Scan for the cell matching the given text and deliver its (X, Y) coordinate at center. 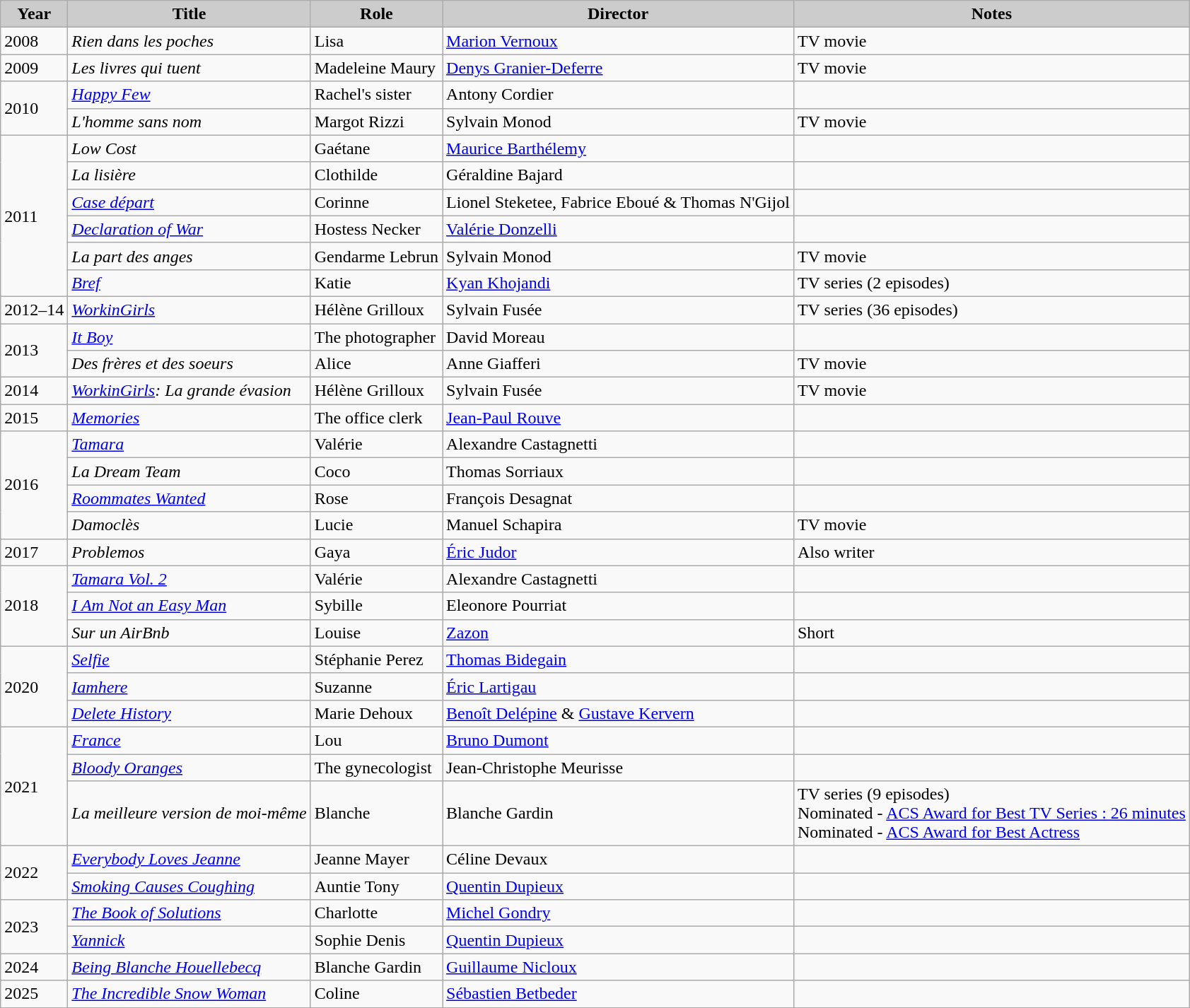
Lou (376, 740)
La Dream Team (189, 471)
2014 (34, 391)
Louise (376, 633)
2017 (34, 552)
Thomas Bidegain (618, 660)
Jeanne Mayer (376, 860)
Lisa (376, 41)
TV series (36 episodes) (991, 310)
Manuel Schapira (618, 525)
2013 (34, 351)
Anne Giafferi (618, 364)
La lisière (189, 175)
2011 (34, 216)
Corinne (376, 202)
David Moreau (618, 337)
2021 (34, 786)
Gaétane (376, 148)
The gynecologist (376, 767)
Alice (376, 364)
Rose (376, 498)
I Am Not an Easy Man (189, 606)
Madeleine Maury (376, 68)
2025 (34, 994)
WorkinGirls: La grande évasion (189, 391)
Sébastien Betbeder (618, 994)
The Book of Solutions (189, 913)
Coco (376, 471)
2018 (34, 606)
Marion Vernoux (618, 41)
Valérie Donzelli (618, 229)
Antony Cordier (618, 95)
WorkinGirls (189, 310)
Marie Dehoux (376, 713)
Selfie (189, 660)
François Desagnat (618, 498)
Blanche (376, 814)
Gaya (376, 552)
Roommates Wanted (189, 498)
2022 (34, 873)
Céline Devaux (618, 860)
2010 (34, 108)
Maurice Barthélemy (618, 148)
Sybille (376, 606)
Jean-Paul Rouve (618, 418)
Stéphanie Perez (376, 660)
2015 (34, 418)
Memories (189, 418)
Tamara Vol. 2 (189, 579)
Benoît Delépine & Gustave Kervern (618, 713)
The office clerk (376, 418)
The photographer (376, 337)
Rien dans les poches (189, 41)
Everybody Loves Jeanne (189, 860)
Bloody Oranges (189, 767)
Zazon (618, 633)
Clothilde (376, 175)
La part des anges (189, 256)
Eleonore Pourriat (618, 606)
Declaration of War (189, 229)
Damoclès (189, 525)
It Boy (189, 337)
Thomas Sorriaux (618, 471)
TV series (2 episodes) (991, 283)
Bref (189, 283)
The Incredible Snow Woman (189, 994)
Lucie (376, 525)
Delete History (189, 713)
Yannick (189, 940)
2023 (34, 927)
Jean-Christophe Meurisse (618, 767)
Short (991, 633)
Year (34, 14)
2024 (34, 967)
2020 (34, 686)
Les livres qui tuent (189, 68)
France (189, 740)
Auntie Tony (376, 886)
Low Cost (189, 148)
TV series (9 episodes)Nominated - ACS Award for Best TV Series : 26 minutesNominated - ACS Award for Best Actress (991, 814)
Being Blanche Houellebecq (189, 967)
Denys Granier-Deferre (618, 68)
Suzanne (376, 686)
2012–14 (34, 310)
Des frères et des soeurs (189, 364)
2008 (34, 41)
Margot Rizzi (376, 122)
Smoking Causes Coughing (189, 886)
Géraldine Bajard (618, 175)
Case départ (189, 202)
Bruno Dumont (618, 740)
La meilleure version de moi-même (189, 814)
Happy Few (189, 95)
Tamara (189, 445)
2016 (34, 485)
Notes (991, 14)
Éric Lartigau (618, 686)
Guillaume Nicloux (618, 967)
Rachel's sister (376, 95)
Katie (376, 283)
Role (376, 14)
Also writer (991, 552)
Iamhere (189, 686)
Michel Gondry (618, 913)
Coline (376, 994)
Sur un AirBnb (189, 633)
Director (618, 14)
Lionel Steketee, Fabrice Eboué & Thomas N'Gijol (618, 202)
Gendarme Lebrun (376, 256)
Sophie Denis (376, 940)
Kyan Khojandi (618, 283)
Problemos (189, 552)
2009 (34, 68)
Hostess Necker (376, 229)
Title (189, 14)
Éric Judor (618, 552)
Charlotte (376, 913)
L'homme sans nom (189, 122)
